Pinpoint the cell where the given text exists, returning its (X, Y) midpoint coordinate. 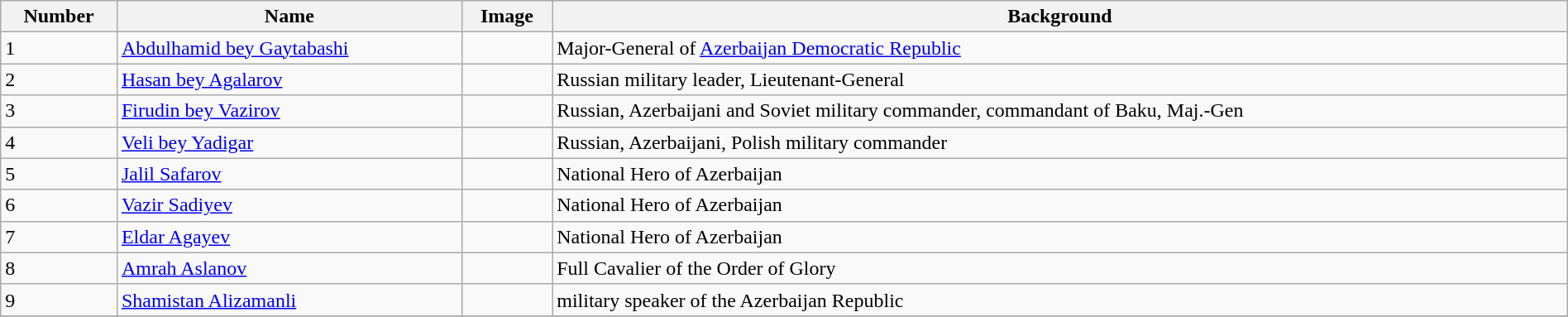
Firudin bey Vazirov (289, 111)
Veli bey Yadigar (289, 142)
6 (60, 205)
9 (60, 300)
Number (60, 17)
Vazir Sadiyev (289, 205)
Name (289, 17)
2 (60, 79)
Russian, Azerbaijani and Soviet military commander, commandant of Baku, Maj.-Gen (1060, 111)
Amrah Aslanov (289, 268)
Russian, Azerbaijani, Polish military commander (1060, 142)
Hasan bey Agalarov (289, 79)
Full Cavalier of the Order of Glory (1060, 268)
Jalil Safarov (289, 174)
Russian military leader, Lieutenant-General (1060, 79)
Abdulhamid bey Gaytabashi (289, 48)
4 (60, 142)
8 (60, 268)
7 (60, 237)
military speaker of the Azerbaijan Republic (1060, 300)
Background (1060, 17)
Eldar Agayev (289, 237)
5 (60, 174)
1 (60, 48)
Image (507, 17)
Major-General of Azerbaijan Democratic Republic (1060, 48)
Shamistan Alizamanli (289, 300)
3 (60, 111)
